Output the [x, y] coordinate of the center of the cell containing the given text.  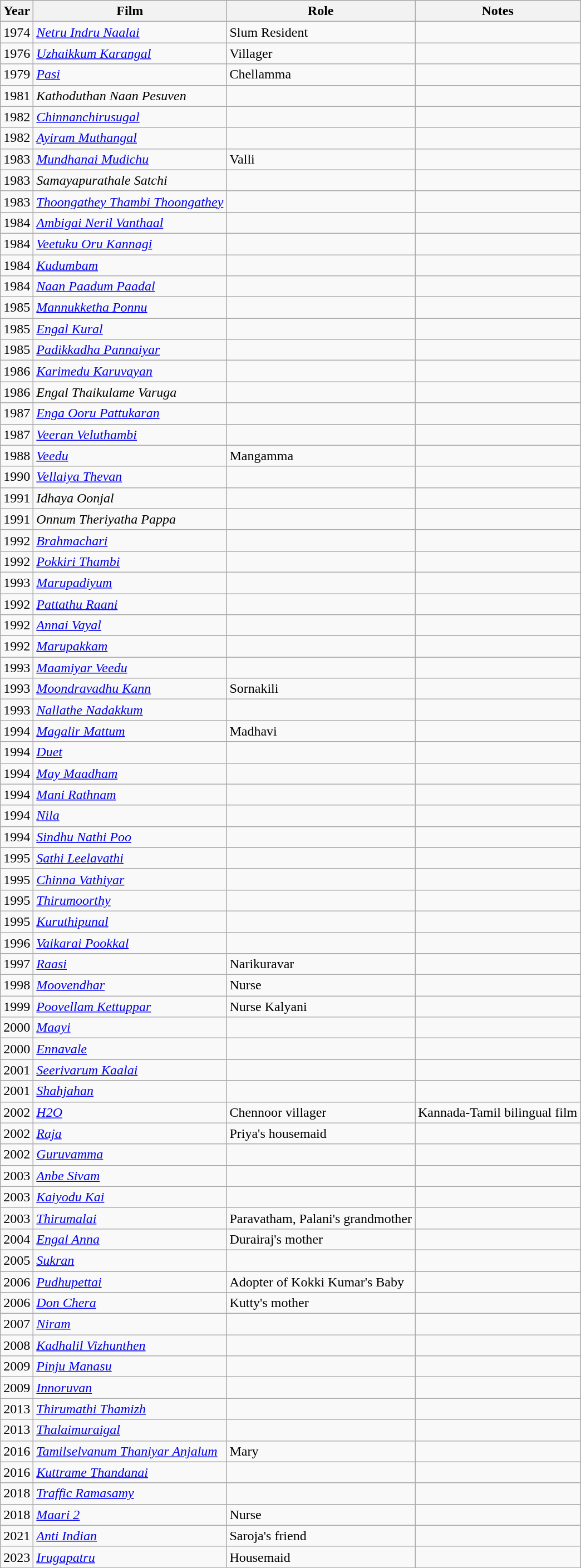
Naan Paadum Paadal [130, 287]
Mary [321, 1451]
Role [321, 11]
Nallathe Nadakkum [130, 710]
Duet [130, 752]
Thirumalai [130, 1218]
1974 [17, 32]
2023 [17, 1557]
Maamiyar Veedu [130, 668]
Raja [130, 1133]
Mannukketha Ponnu [130, 308]
Saroja's friend [321, 1536]
Kuttrame Thandanai [130, 1472]
Guruvamma [130, 1155]
Housemaid [321, 1557]
H2O [130, 1112]
May Maadham [130, 773]
Moovendhar [130, 985]
Annai Vayal [130, 625]
Moondravadhu Kann [130, 689]
Chellamma [321, 75]
Anbe Sivam [130, 1176]
2021 [17, 1536]
1996 [17, 943]
1981 [17, 96]
1997 [17, 964]
Irugapatru [130, 1557]
Maayi [130, 1028]
Madhavi [321, 731]
Idhaya Oonjal [130, 498]
Sathi Leelavathi [130, 858]
Chinnanchirusugal [130, 117]
Pattathu Raani [130, 604]
1998 [17, 985]
Vaikarai Pookkal [130, 943]
Kudumbam [130, 265]
Marupakkam [130, 647]
2007 [17, 1324]
Netru Indru Naalai [130, 32]
Thirumathi Thamizh [130, 1409]
Priya's housemaid [321, 1133]
Maari 2 [130, 1515]
Brahmachari [130, 540]
Kadhalil Vizhunthen [130, 1345]
2005 [17, 1260]
Villager [321, 53]
Kaiyodu Kai [130, 1197]
Mangamma [321, 456]
Traffic Ramasamy [130, 1493]
Samayapurathale Satchi [130, 180]
Sornakili [321, 689]
Sindhu Nathi Poo [130, 837]
Anti Indian [130, 1536]
Kathoduthan Naan Pesuven [130, 96]
Narikuravar [321, 964]
Pinju Manasu [130, 1367]
Mani Rathnam [130, 795]
Mundhanai Mudichu [130, 159]
Chinna Vathiyar [130, 879]
Engal Thaikulame Varuga [130, 392]
Paravatham, Palani's grandmother [321, 1218]
Nurse Kalyani [321, 1007]
2004 [17, 1239]
Nila [130, 816]
Kannada-Tamil bilingual film [498, 1112]
Vellaiya Thevan [130, 477]
Kutty's mother [321, 1303]
Adopter of Kokki Kumar's Baby [321, 1281]
Slum Resident [321, 32]
1999 [17, 1007]
Raasi [130, 964]
Shahjahan [130, 1091]
Thoongathey Thambi Thoongathey [130, 201]
Poovellam Kettuppar [130, 1007]
Karimedu Karuvayan [130, 371]
Veedu [130, 456]
Notes [498, 11]
Engal Anna [130, 1239]
Pasi [130, 75]
2008 [17, 1345]
Ayiram Muthangal [130, 138]
1988 [17, 456]
Ennavale [130, 1049]
Chennoor villager [321, 1112]
Pudhupettai [130, 1281]
Thirumoorthy [130, 900]
Marupadiyum [130, 583]
Ambigai Neril Vanthaal [130, 223]
Sukran [130, 1260]
Durairaj's mother [321, 1239]
Niram [130, 1324]
Don Chera [130, 1303]
Year [17, 11]
1976 [17, 53]
Veetuku Oru Kannagi [130, 244]
1979 [17, 75]
Veeran Veluthambi [130, 435]
Tamilselvanum Thaniyar Anjalum [130, 1451]
Thalaimuraigal [130, 1430]
Kuruthipunal [130, 921]
Engal Kural [130, 329]
Valli [321, 159]
Seerivarum Kaalai [130, 1070]
Innoruvan [130, 1388]
Onnum Theriyatha Pappa [130, 519]
Film [130, 11]
Padikkadha Pannaiyar [130, 350]
Enga Ooru Pattukaran [130, 413]
1990 [17, 477]
Uzhaikkum Karangal [130, 53]
Magalir Mattum [130, 731]
Pokkiri Thambi [130, 561]
